Capture the cell that displays the provided text and extract its [x, y] central coordinate. 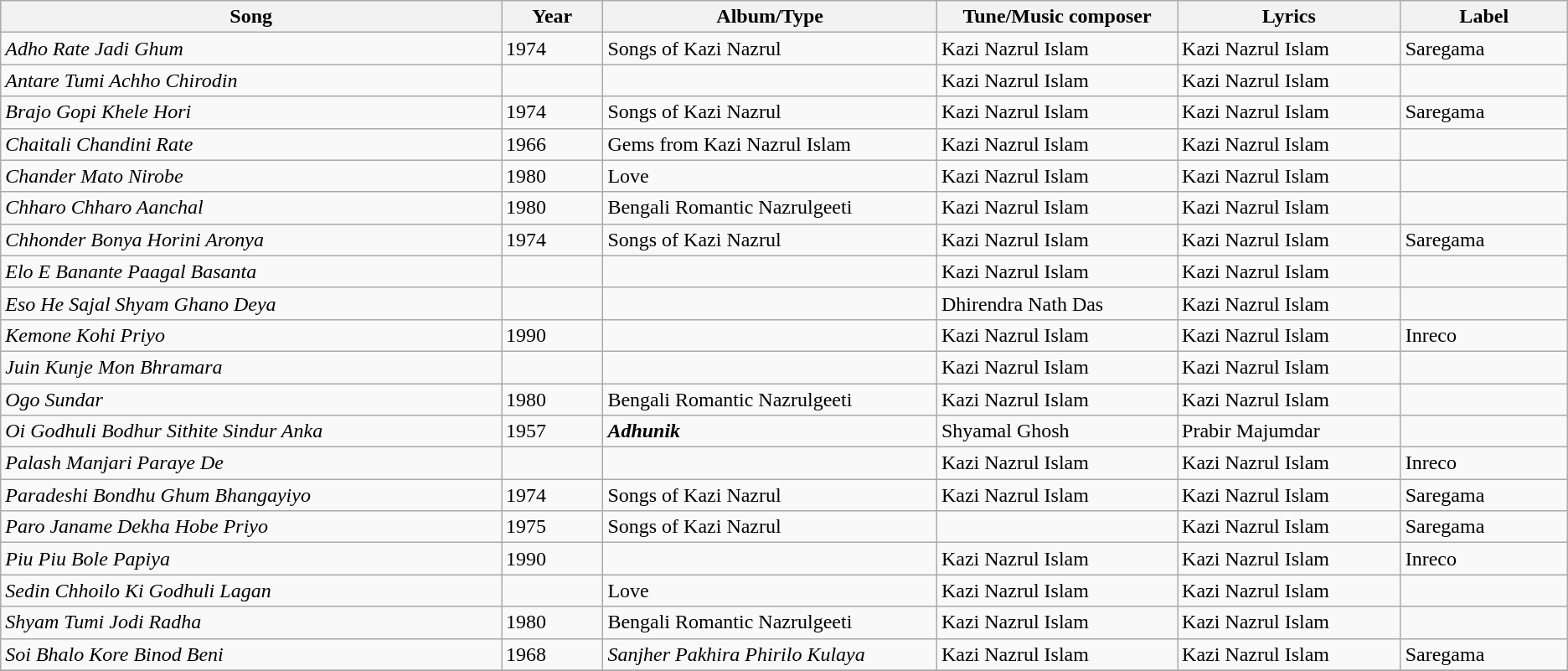
Adho Rate Jadi Ghum [251, 49]
Adhunik [771, 431]
1968 [553, 654]
Sanjher Pakhira Phirilo Kulaya [771, 654]
Sedin Chhoilo Ki Godhuli Lagan [251, 591]
Palash Manjari Paraye De [251, 463]
Soi Bhalo Kore Binod Beni [251, 654]
Paradeshi Bondhu Ghum Bhangayiyo [251, 495]
Lyrics [1290, 17]
Kemone Kohi Priyo [251, 335]
Chhonder Bonya Horini Aronya [251, 240]
Brajo Gopi Khele Hori [251, 112]
Antare Tumi Achho Chirodin [251, 80]
Dhirendra Nath Das [1057, 303]
Juin Kunje Mon Bhramara [251, 367]
Eso He Sajal Shyam Ghano Deya [251, 303]
Chaitali Chandini Rate [251, 144]
Tune/Music composer [1057, 17]
1975 [553, 527]
Ogo Sundar [251, 400]
Song [251, 17]
Paro Janame Dekha Hobe Priyo [251, 527]
Year [553, 17]
Chharo Chharo Aanchal [251, 208]
Gems from Kazi Nazrul Islam [771, 144]
Elo E Banante Paagal Basanta [251, 271]
1957 [553, 431]
1966 [553, 144]
Shyamal Ghosh [1057, 431]
Prabir Majumdar [1290, 431]
Oi Godhuli Bodhur Sithite Sindur Anka [251, 431]
Label [1484, 17]
Piu Piu Bole Papiya [251, 559]
Shyam Tumi Jodi Radha [251, 622]
Album/Type [771, 17]
Chander Mato Nirobe [251, 176]
